Capture the cell that displays the provided text and extract its [X, Y] central coordinate. 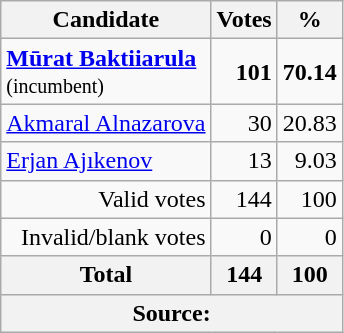
Mūrat Baktiiarula(incumbent) [106, 72]
Valid votes [106, 199]
101 [244, 72]
Votes [244, 20]
Invalid/blank votes [106, 237]
13 [244, 161]
Candidate [106, 20]
70.14 [310, 72]
Akmaral Alnazarova [106, 123]
Erjan Ajıkenov [106, 161]
30 [244, 123]
% [310, 20]
Total [106, 275]
9.03 [310, 161]
20.83 [310, 123]
Source: [172, 313]
